Output the (x, y) coordinate of the center of the cell containing the given text.  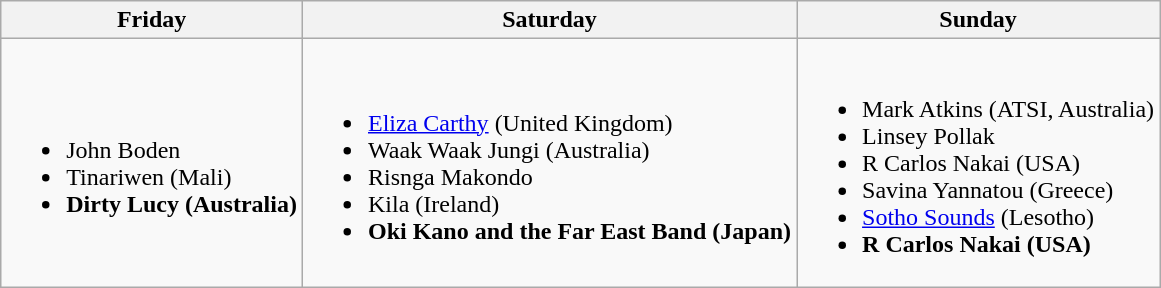
Sunday (978, 20)
Mark Atkins (ATSI, Australia)Linsey PollakR Carlos Nakai (USA)Savina Yannatou (Greece)Sotho Sounds (Lesotho)R Carlos Nakai (USA) (978, 163)
Friday (152, 20)
Eliza Carthy (United Kingdom)Waak Waak Jungi (Australia)Risnga MakondoKila (Ireland)Oki Kano and the Far East Band (Japan) (549, 163)
Saturday (549, 20)
John BodenTinariwen (Mali)Dirty Lucy (Australia) (152, 163)
